Search for the cell housing the specified text and yield its (X, Y) center coordinate. 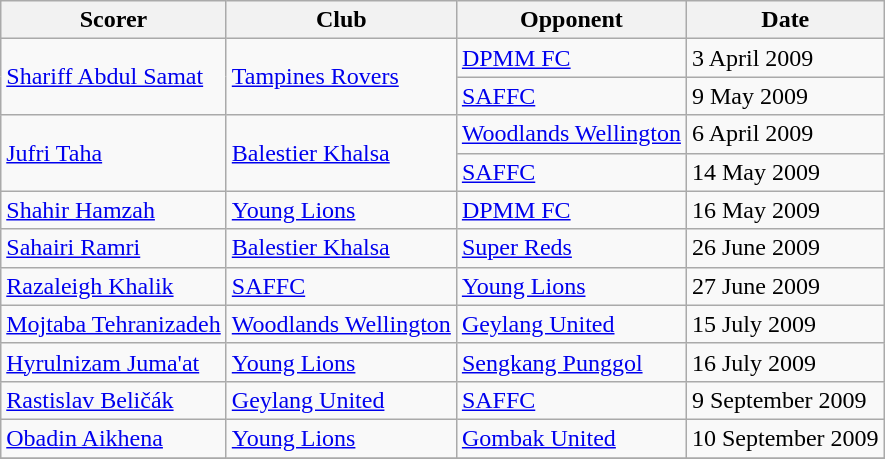
Jufri Taha (114, 153)
Tampines Rovers (341, 77)
9 May 2009 (785, 96)
Gombak United (571, 438)
14 May 2009 (785, 172)
Shariff Abdul Samat (114, 77)
Obadin Aikhena (114, 438)
26 June 2009 (785, 248)
Club (341, 20)
Razaleigh Khalik (114, 286)
Date (785, 20)
10 September 2009 (785, 438)
Mojtaba Tehranizadeh (114, 324)
6 April 2009 (785, 134)
Shahir Hamzah (114, 210)
Sengkang Punggol (571, 362)
16 July 2009 (785, 362)
Hyrulnizam Juma'at (114, 362)
Sahairi Ramri (114, 248)
Scorer (114, 20)
16 May 2009 (785, 210)
15 July 2009 (785, 324)
Opponent (571, 20)
Rastislav Beličák (114, 400)
3 April 2009 (785, 58)
9 September 2009 (785, 400)
27 June 2009 (785, 286)
Super Reds (571, 248)
